From the cell containing the given text, extract its center point as [x, y] coordinate. 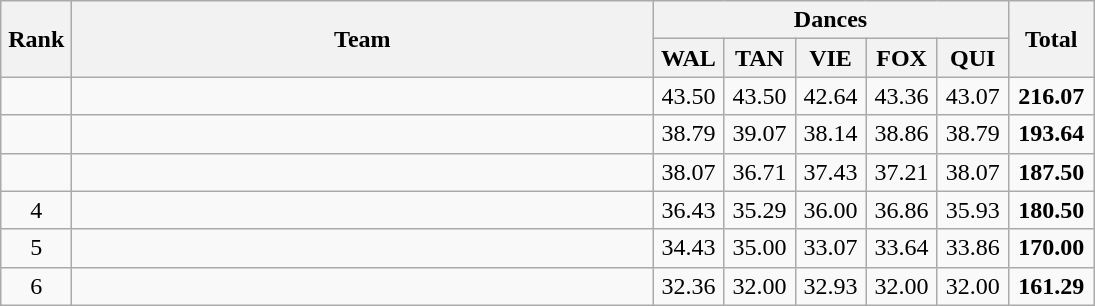
37.43 [830, 172]
36.43 [688, 210]
VIE [830, 58]
FOX [902, 58]
38.86 [902, 134]
39.07 [760, 134]
36.71 [760, 172]
38.14 [830, 134]
Dances [830, 20]
QUI [972, 58]
43.07 [972, 96]
42.64 [830, 96]
180.50 [1051, 210]
32.93 [830, 286]
36.86 [902, 210]
216.07 [1051, 96]
32.36 [688, 286]
35.93 [972, 210]
36.00 [830, 210]
43.36 [902, 96]
187.50 [1051, 172]
Team [362, 39]
37.21 [902, 172]
170.00 [1051, 248]
193.64 [1051, 134]
33.64 [902, 248]
4 [36, 210]
6 [36, 286]
34.43 [688, 248]
TAN [760, 58]
Rank [36, 39]
5 [36, 248]
33.07 [830, 248]
35.29 [760, 210]
Total [1051, 39]
WAL [688, 58]
161.29 [1051, 286]
33.86 [972, 248]
35.00 [760, 248]
